Search for the cell housing the specified text and yield its (x, y) center coordinate. 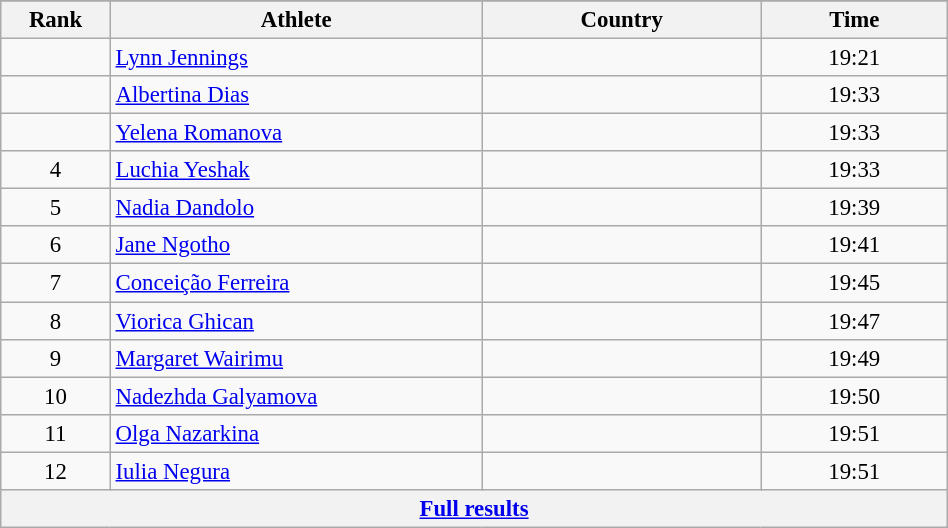
5 (56, 208)
Yelena Romanova (296, 133)
19:45 (854, 283)
Albertina Dias (296, 95)
19:47 (854, 321)
Full results (474, 509)
4 (56, 170)
11 (56, 433)
19:39 (854, 208)
12 (56, 471)
Lynn Jennings (296, 58)
Jane Ngotho (296, 245)
19:41 (854, 245)
19:21 (854, 58)
Nadia Dandolo (296, 208)
Conceição Ferreira (296, 283)
Athlete (296, 20)
Time (854, 20)
9 (56, 358)
Country (622, 20)
Viorica Ghican (296, 321)
19:50 (854, 396)
8 (56, 321)
7 (56, 283)
6 (56, 245)
Iulia Negura (296, 471)
Luchia Yeshak (296, 170)
Nadezhda Galyamova (296, 396)
Rank (56, 20)
19:49 (854, 358)
Olga Nazarkina (296, 433)
Margaret Wairimu (296, 358)
10 (56, 396)
